Return the (X, Y) coordinate for the center point of the cell that contains the specified text.  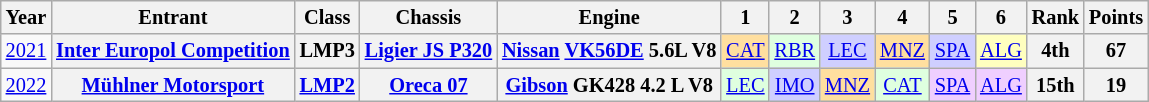
Class (328, 17)
Points (1116, 17)
Nissan VK56DE 5.6L V8 (609, 51)
RBR (794, 51)
Chassis (428, 17)
2021 (26, 51)
15th (1056, 85)
IMO (794, 85)
4th (1056, 51)
Ligier JS P320 (428, 51)
Gibson GK428 4.2 L V8 (609, 85)
Engine (609, 17)
Rank (1056, 17)
4 (902, 17)
19 (1116, 85)
2022 (26, 85)
LMP3 (328, 51)
2 (794, 17)
67 (1116, 51)
Mühlner Motorsport (172, 85)
3 (848, 17)
Inter Europol Competition (172, 51)
Oreca 07 (428, 85)
LMP2 (328, 85)
Entrant (172, 17)
5 (952, 17)
1 (745, 17)
6 (1001, 17)
Year (26, 17)
